Scan for the cell matching the given text and deliver its (x, y) coordinate at center. 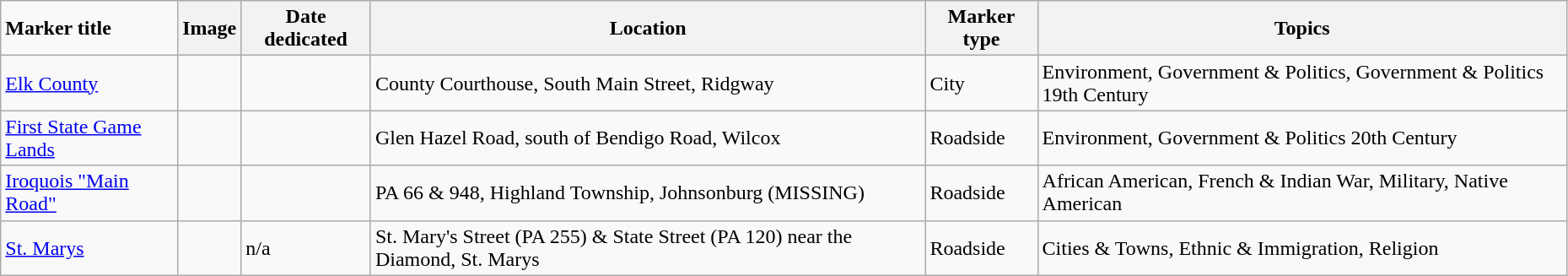
Date dedicated (306, 29)
First State Game Lands (89, 138)
Elk County (89, 83)
County Courthouse, South Main Street, Ridgway (648, 83)
Cities & Towns, Ethnic & Immigration, Religion (1302, 248)
Glen Hazel Road, south of Bendigo Road, Wilcox (648, 138)
St. Mary's Street (PA 255) & State Street (PA 120) near the Diamond, St. Marys (648, 248)
St. Marys (89, 248)
Iroquois "Main Road" (89, 192)
PA 66 & 948, Highland Township, Johnsonburg (MISSING) (648, 192)
Image (209, 29)
Location (648, 29)
Environment, Government & Politics, Government & Politics 19th Century (1302, 83)
n/a (306, 248)
Marker type (982, 29)
Marker title (89, 29)
African American, French & Indian War, Military, Native American (1302, 192)
Topics (1302, 29)
Environment, Government & Politics 20th Century (1302, 138)
City (982, 83)
